Extract the (x, y) coordinate from the center of the cell holding the provided text.  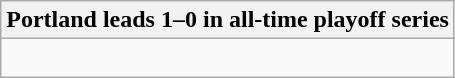
Portland leads 1–0 in all-time playoff series (228, 20)
